Determine the [x, y] coordinate at the center of the cell enclosing the given text.  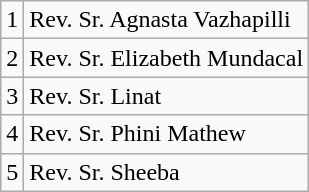
3 [12, 96]
2 [12, 58]
1 [12, 20]
4 [12, 134]
Rev. Sr. Sheeba [166, 172]
Rev. Sr. Elizabeth Mundacal [166, 58]
Rev. Sr. Linat [166, 96]
Rev. Sr. Phini Mathew [166, 134]
5 [12, 172]
Rev. Sr. Agnasta Vazhapilli [166, 20]
